Provide the (X, Y) coordinate of the cell's center where the given text is located.  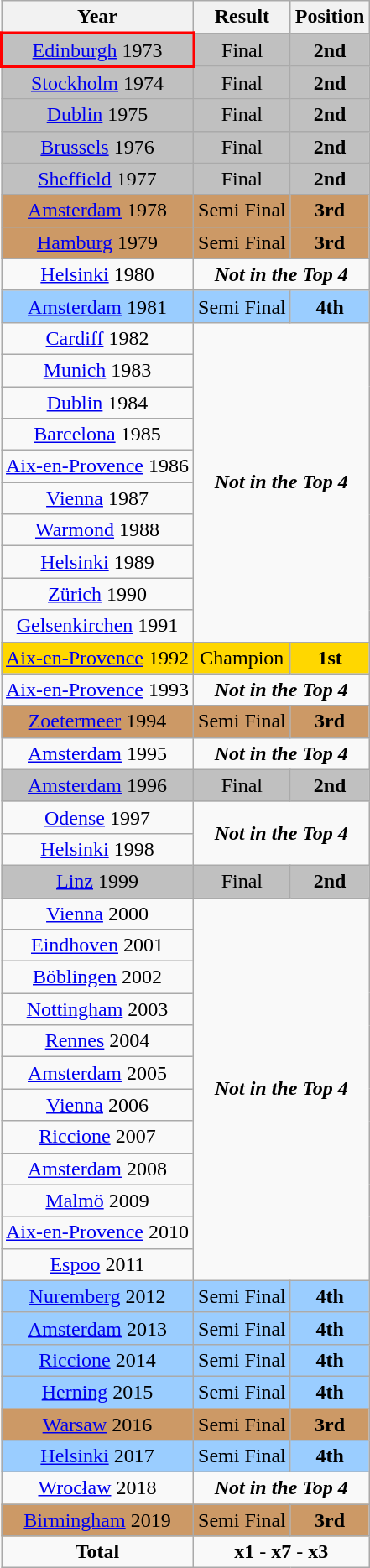
Malmö 2009 (97, 1201)
Aix-en-Provence 1986 (97, 466)
Sheffield 1977 (97, 179)
Riccione 2014 (97, 1360)
Riccione 2007 (97, 1137)
Position (330, 17)
Stockholm 1974 (97, 82)
1st (330, 658)
Dublin 1975 (97, 115)
Vienna 2000 (97, 914)
Gelsenkirchen 1991 (97, 626)
Vienna 2006 (97, 1105)
Dublin 1984 (97, 402)
Barcelona 1985 (97, 435)
Total (97, 1552)
Aix-en-Provence 2010 (97, 1232)
Amsterdam 1996 (97, 785)
Year (97, 17)
Herning 2015 (97, 1392)
Edinburgh 1973 (97, 50)
Espoo 2011 (97, 1264)
Amsterdam 2013 (97, 1328)
Nottingham 2003 (97, 1009)
Linz 1999 (97, 881)
Munich 1983 (97, 370)
Amsterdam 1978 (97, 211)
Nuremberg 2012 (97, 1296)
Aix-en-Provence 1992 (97, 658)
Warsaw 2016 (97, 1424)
Warmond 1988 (97, 530)
Birmingham 2019 (97, 1520)
Result (242, 17)
Amsterdam 2005 (97, 1073)
Helsinki 1980 (97, 274)
Helsinki 1989 (97, 562)
Cardiff 1982 (97, 338)
Aix-en-Provence 1993 (97, 690)
Helsinki 2017 (97, 1456)
Rennes 2004 (97, 1041)
Hamburg 1979 (97, 242)
Brussels 1976 (97, 147)
Vienna 1987 (97, 498)
Zoetermeer 1994 (97, 721)
Zürich 1990 (97, 594)
Amsterdam 2008 (97, 1169)
Helsinki 1998 (97, 849)
Champion (242, 658)
Odense 1997 (97, 817)
Eindhoven 2001 (97, 945)
Wrocław 2018 (97, 1488)
x1 - x7 - x3 (282, 1552)
Amsterdam 1995 (97, 753)
Amsterdam 1981 (97, 306)
Böblingen 2002 (97, 977)
